Extract the [x, y] coordinate from the center of the cell holding the provided text.  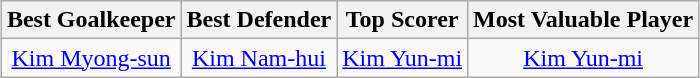
Most Valuable Player [584, 20]
Kim Nam-hui [259, 58]
Best Defender [259, 20]
Kim Myong-sun [91, 58]
Top Scorer [402, 20]
Best Goalkeeper [91, 20]
